Output the (x, y) coordinate of the center of the cell containing the given text.  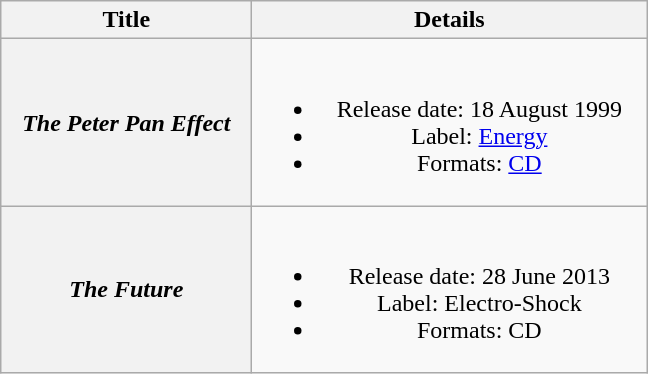
The Peter Pan Effect (126, 122)
Details (450, 20)
Title (126, 20)
The Future (126, 290)
Release date: 28 June 2013Label: Electro-ShockFormats: CD (450, 290)
Release date: 18 August 1999Label: EnergyFormats: CD (450, 122)
